Return the (x, y) coordinate for the center point of the cell that contains the specified text.  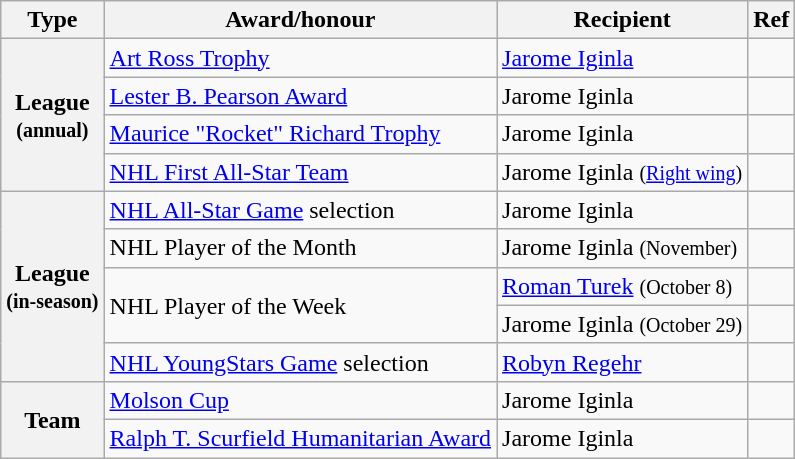
Type (52, 20)
Jarome Iginla (November) (622, 248)
Jarome Iginla (Right wing) (622, 172)
League(in-season) (52, 286)
Art Ross Trophy (300, 58)
Recipient (622, 20)
Lester B. Pearson Award (300, 96)
Ref (772, 20)
Award/honour (300, 20)
Roman Turek (October 8) (622, 286)
Maurice "Rocket" Richard Trophy (300, 134)
NHL First All-Star Team (300, 172)
Team (52, 419)
NHL All-Star Game selection (300, 210)
NHL Player of the Week (300, 305)
NHL YoungStars Game selection (300, 362)
League(annual) (52, 115)
Robyn Regehr (622, 362)
Jarome Iginla (October 29) (622, 324)
Molson Cup (300, 400)
Ralph T. Scurfield Humanitarian Award (300, 438)
NHL Player of the Month (300, 248)
